Output the (x, y) coordinate of the center of the cell containing the given text.  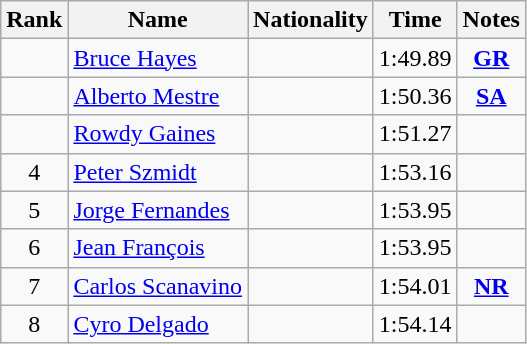
Jorge Fernandes (158, 210)
7 (34, 286)
Cyro Delgado (158, 324)
Bruce Hayes (158, 58)
Nationality (311, 20)
1:54.01 (415, 286)
Notes (491, 20)
5 (34, 210)
Peter Szmidt (158, 172)
Carlos Scanavino (158, 286)
Time (415, 20)
4 (34, 172)
1:50.36 (415, 96)
6 (34, 248)
1:49.89 (415, 58)
8 (34, 324)
Jean François (158, 248)
SA (491, 96)
Rowdy Gaines (158, 134)
Name (158, 20)
NR (491, 286)
GR (491, 58)
1:51.27 (415, 134)
1:54.14 (415, 324)
Alberto Mestre (158, 96)
1:53.16 (415, 172)
Rank (34, 20)
